Identify which cell holds the provided text, then report its (X, Y) central coordinate. 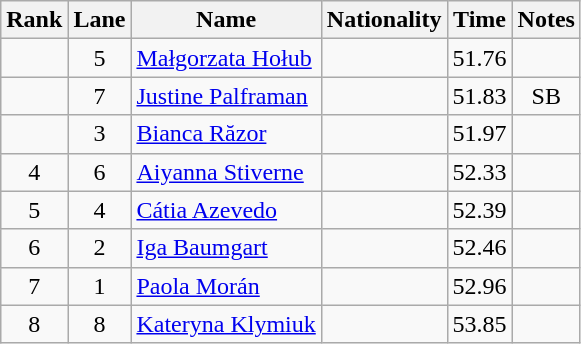
51.76 (480, 58)
52.39 (480, 210)
2 (100, 248)
Nationality (384, 20)
51.83 (480, 96)
Justine Palframan (226, 96)
Małgorzata Hołub (226, 58)
53.85 (480, 324)
Paola Morán (226, 286)
52.46 (480, 248)
Iga Baumgart (226, 248)
Name (226, 20)
SB (546, 96)
1 (100, 286)
51.97 (480, 134)
Kateryna Klymiuk (226, 324)
Lane (100, 20)
3 (100, 134)
Time (480, 20)
52.33 (480, 172)
Notes (546, 20)
Bianca Răzor (226, 134)
Cátia Azevedo (226, 210)
Aiyanna Stiverne (226, 172)
52.96 (480, 286)
Rank (34, 20)
